Identify which cell holds the provided text, then report its [X, Y] central coordinate. 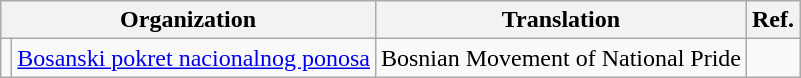
Bosnian Movement of National Pride [560, 58]
Ref. [774, 20]
Translation [560, 20]
Bosanski pokret nacionalnog ponosa [194, 58]
Organization [188, 20]
